Search for the cell housing the specified text and yield its [X, Y] center coordinate. 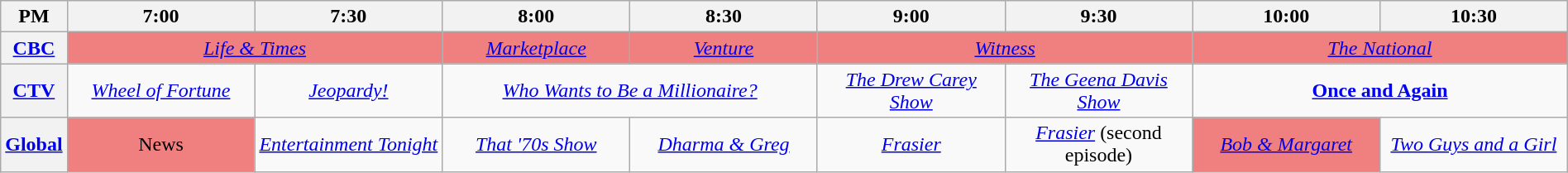
Bob & Margaret [1287, 144]
8:00 [536, 17]
Venture [724, 48]
Frasier (second episode) [1098, 144]
Who Wants to Be a Millionaire? [630, 91]
The Geena Davis Show [1098, 91]
News [160, 144]
CTV [34, 91]
The Drew Carey Show [911, 91]
Marketplace [536, 48]
9:00 [911, 17]
Entertainment Tonight [349, 144]
7:30 [349, 17]
Frasier [911, 144]
The National [1379, 48]
10:00 [1287, 17]
Once and Again [1379, 91]
9:30 [1098, 17]
10:30 [1474, 17]
PM [34, 17]
That '70s Show [536, 144]
Two Guys and a Girl [1474, 144]
Life & Times [255, 48]
Witness [1004, 48]
CBC [34, 48]
Jeopardy! [349, 91]
Global [34, 144]
Dharma & Greg [724, 144]
7:00 [160, 17]
8:30 [724, 17]
Wheel of Fortune [160, 91]
